Return [X, Y] of the center of cell containing provided text 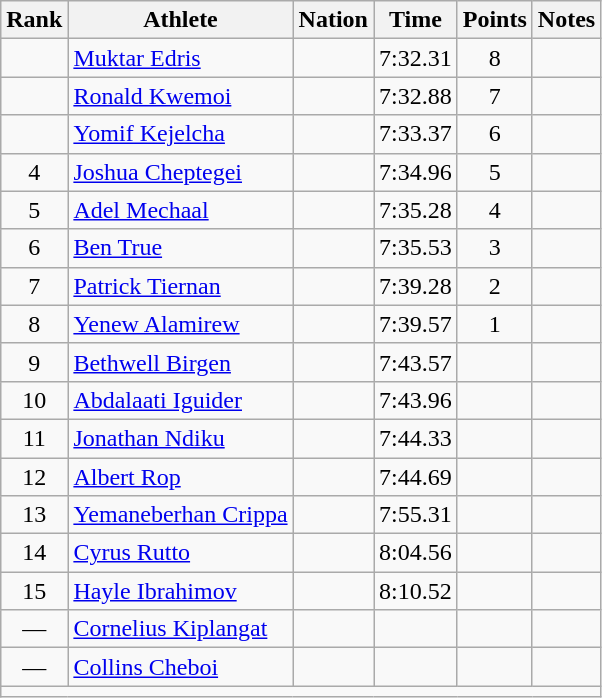
Nation [333, 20]
7:39.57 [416, 324]
1 [494, 324]
Notes [566, 20]
7:35.53 [416, 248]
7:44.33 [416, 438]
Time [416, 20]
7:33.37 [416, 134]
11 [34, 438]
Muktar Edris [180, 58]
7:44.69 [416, 477]
Collins Cheboi [180, 667]
9 [34, 362]
Adel Mechaal [180, 210]
Jonathan Ndiku [180, 438]
Yemaneberhan Crippa [180, 515]
7:43.96 [416, 400]
Points [494, 20]
7:32.88 [416, 96]
13 [34, 515]
Hayle Ibrahimov [180, 591]
8:04.56 [416, 553]
7:39.28 [416, 286]
7:34.96 [416, 172]
Athlete [180, 20]
Albert Rop [180, 477]
Ronald Kwemoi [180, 96]
Abdalaati Iguider [180, 400]
14 [34, 553]
Patrick Tiernan [180, 286]
7:55.31 [416, 515]
7:35.28 [416, 210]
7:43.57 [416, 362]
Yomif Kejelcha [180, 134]
Ben True [180, 248]
Cyrus Rutto [180, 553]
7:32.31 [416, 58]
12 [34, 477]
Bethwell Birgen [180, 362]
Rank [34, 20]
10 [34, 400]
Cornelius Kiplangat [180, 629]
Joshua Cheptegei [180, 172]
3 [494, 248]
15 [34, 591]
8:10.52 [416, 591]
Yenew Alamirew [180, 324]
2 [494, 286]
